For the text-containing cell, return its midpoint in (X, Y) coordinate format. 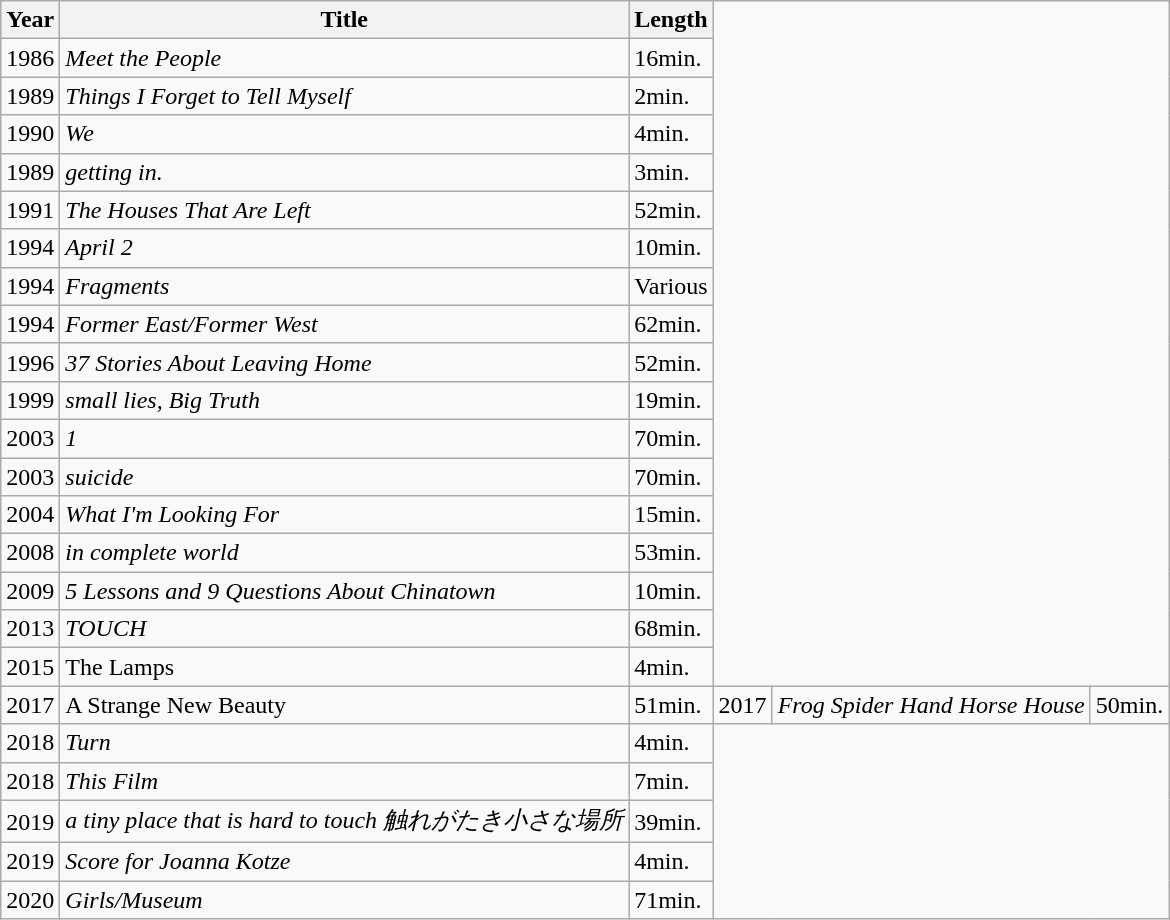
2013 (30, 629)
1990 (30, 134)
Girls/Museum (344, 900)
1999 (30, 400)
19min. (671, 400)
Meet the People (344, 58)
2009 (30, 591)
37 Stories About Leaving Home (344, 362)
2004 (30, 515)
Title (344, 20)
Year (30, 20)
15min. (671, 515)
68min. (671, 629)
The Houses That Are Left (344, 210)
Length (671, 20)
A Strange New Beauty (344, 705)
We (344, 134)
7min. (671, 781)
a tiny place that is hard to touch 触れがたき小さな場所 (344, 822)
2015 (30, 667)
Various (671, 286)
getting in. (344, 172)
Frog Spider Hand Horse House (931, 705)
2008 (30, 553)
Turn (344, 743)
Things I Forget to Tell Myself (344, 96)
53min. (671, 553)
Former East/Former West (344, 324)
suicide (344, 477)
1991 (30, 210)
51min. (671, 705)
62min. (671, 324)
2min. (671, 96)
71min. (671, 900)
April 2 (344, 248)
Score for Joanna Kotze (344, 862)
16min. (671, 58)
1 (344, 438)
What I'm Looking For (344, 515)
The Lamps (344, 667)
This Film (344, 781)
1996 (30, 362)
2020 (30, 900)
3min. (671, 172)
TOUCH (344, 629)
39min. (671, 822)
5 Lessons and 9 Questions About Chinatown (344, 591)
Fragments (344, 286)
50min. (1129, 705)
1986 (30, 58)
small lies, Big Truth (344, 400)
in complete world (344, 553)
